Locate the cell with the specified text and output its (X, Y) center coordinate. 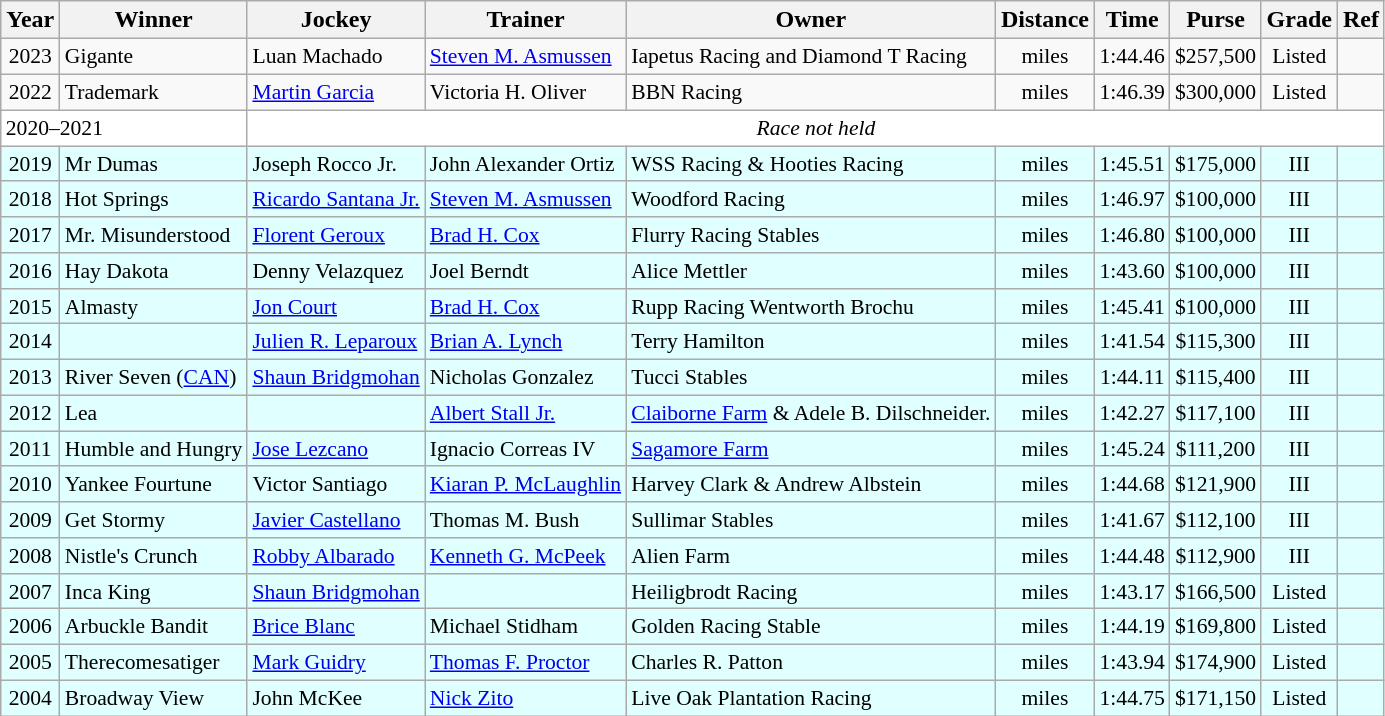
Thomas M. Bush (526, 520)
Inca King (154, 591)
2013 (30, 377)
Humble and Hungry (154, 449)
1:43.94 (1132, 662)
Tucci Stables (810, 377)
Terry Hamilton (810, 342)
Live Oak Plantation Racing (810, 698)
2018 (30, 199)
Distance (1044, 20)
2014 (30, 342)
Ref (1360, 20)
Michael Stidham (526, 627)
Nick Zito (526, 698)
Mark Guidry (336, 662)
Lea (154, 413)
Mr. Misunderstood (154, 235)
2010 (30, 484)
Owner (810, 20)
Alice Mettler (810, 271)
$112,100 (1216, 520)
Ignacio Correas IV (526, 449)
Florent Geroux (336, 235)
$169,800 (1216, 627)
Hay Dakota (154, 271)
$117,100 (1216, 413)
Therecomesatiger (154, 662)
1:43.17 (1132, 591)
Kenneth G. McPeek (526, 556)
Flurry Racing Stables (810, 235)
Alien Farm (810, 556)
2008 (30, 556)
2007 (30, 591)
1:42.27 (1132, 413)
Rupp Racing Wentworth Brochu (810, 306)
2023 (30, 57)
Julien R. Leparoux (336, 342)
BBN Racing (810, 92)
Mr Dumas (154, 164)
Sullimar Stables (810, 520)
Joel Berndt (526, 271)
Jockey (336, 20)
Race not held (816, 128)
Javier Castellano (336, 520)
Woodford Racing (810, 199)
Year (30, 20)
Jose Lezcano (336, 449)
John Alexander Ortiz (526, 164)
Golden Racing Stable (810, 627)
Winner (154, 20)
Thomas F. Proctor (526, 662)
1:45.51 (1132, 164)
Robby Albarado (336, 556)
Denny Velazquez (336, 271)
2011 (30, 449)
$115,300 (1216, 342)
Brian A. Lynch (526, 342)
Iapetus Racing and Diamond T Racing (810, 57)
Harvey Clark & Andrew Albstein (810, 484)
1:46.97 (1132, 199)
Hot Springs (154, 199)
Get Stormy (154, 520)
1:45.24 (1132, 449)
1:44.46 (1132, 57)
Almasty (154, 306)
Time (1132, 20)
Purse (1216, 20)
2020–2021 (124, 128)
Trademark (154, 92)
Ricardo Santana Jr. (336, 199)
2009 (30, 520)
$121,900 (1216, 484)
1:46.39 (1132, 92)
1:41.67 (1132, 520)
$111,200 (1216, 449)
$115,400 (1216, 377)
2012 (30, 413)
1:43.60 (1132, 271)
1:45.41 (1132, 306)
$300,000 (1216, 92)
$112,900 (1216, 556)
Trainer (526, 20)
John McKee (336, 698)
1:44.19 (1132, 627)
Nistle's Crunch (154, 556)
2005 (30, 662)
Gigante (154, 57)
Heiligbrodt Racing (810, 591)
$257,500 (1216, 57)
Albert Stall Jr. (526, 413)
2015 (30, 306)
WSS Racing & Hooties Racing (810, 164)
River Seven (CAN) (154, 377)
Nicholas Gonzalez (526, 377)
$175,000 (1216, 164)
1:44.11 (1132, 377)
1:44.68 (1132, 484)
Martin Garcia (336, 92)
Yankee Fourtune (154, 484)
2017 (30, 235)
$166,500 (1216, 591)
Charles R. Patton (810, 662)
Kiaran P. McLaughlin (526, 484)
Claiborne Farm & Adele B. Dilschneider. (810, 413)
1:44.75 (1132, 698)
2006 (30, 627)
Arbuckle Bandit (154, 627)
$174,900 (1216, 662)
2016 (30, 271)
Broadway View (154, 698)
1:46.80 (1132, 235)
2004 (30, 698)
Victoria H. Oliver (526, 92)
Victor Santiago (336, 484)
Sagamore Farm (810, 449)
Grade (1299, 20)
Brice Blanc (336, 627)
Jon Court (336, 306)
$171,150 (1216, 698)
Luan Machado (336, 57)
2022 (30, 92)
2019 (30, 164)
Joseph Rocco Jr. (336, 164)
1:44.48 (1132, 556)
1:41.54 (1132, 342)
